Find where the given text appears and provide that cell's center as (x, y) coordinate. 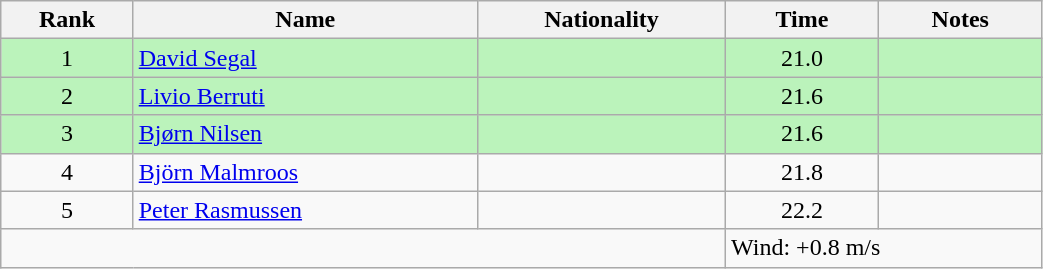
David Segal (305, 58)
3 (67, 134)
Wind: +0.8 m/s (884, 248)
21.8 (802, 172)
1 (67, 58)
Time (802, 20)
5 (67, 210)
21.0 (802, 58)
Nationality (601, 20)
Bjørn Nilsen (305, 134)
2 (67, 96)
Rank (67, 20)
Peter Rasmussen (305, 210)
22.2 (802, 210)
Name (305, 20)
Livio Berruti (305, 96)
Björn Malmroos (305, 172)
Notes (960, 20)
4 (67, 172)
